Capture the cell that displays the provided text and extract its [x, y] central coordinate. 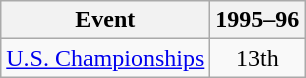
U.S. Championships [106, 58]
1995–96 [258, 20]
Event [106, 20]
13th [258, 58]
